Find where the given text appears and provide that cell's center as (x, y) coordinate. 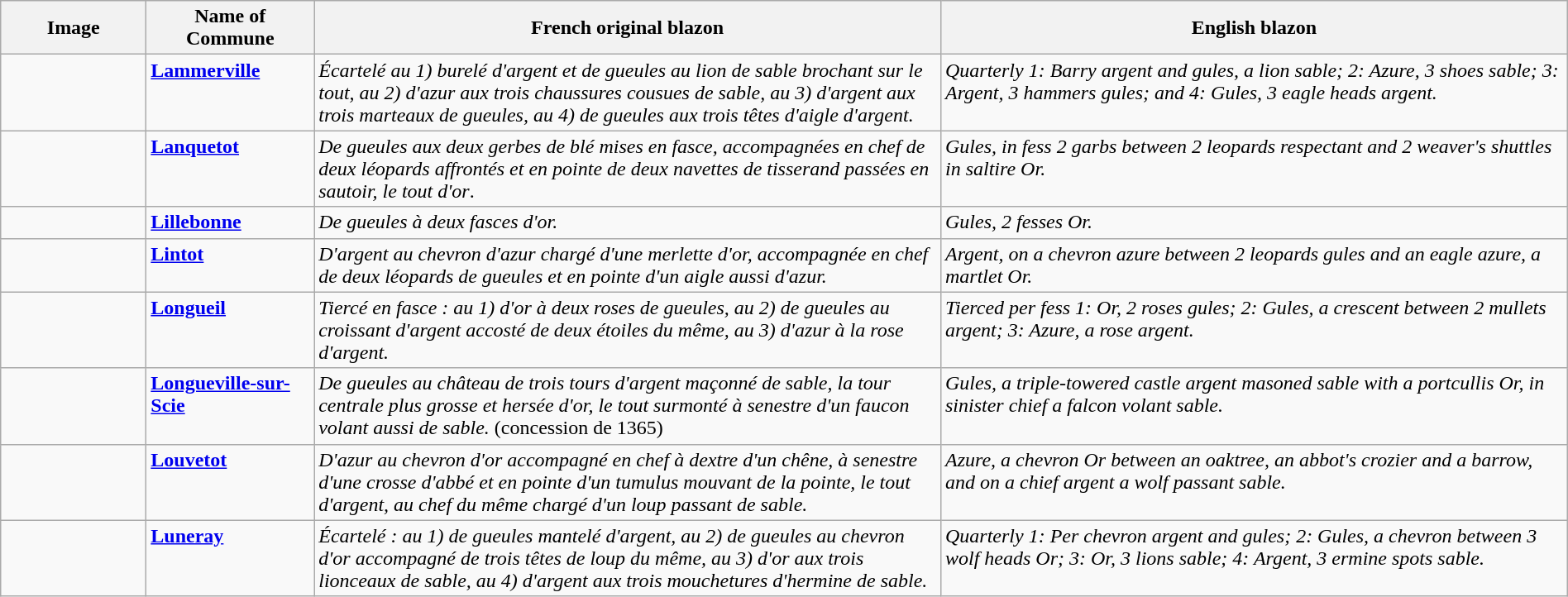
French original blazon (628, 28)
Longueil (230, 330)
Luneray (230, 558)
Azure, a chevron Or between an oaktree, an abbot's crozier and a barrow, and on a chief argent a wolf passant sable. (1254, 482)
Argent, on a chevron azure between 2 leopards gules and an eagle azure, a martlet Or. (1254, 265)
Gules, a triple-towered castle argent masoned sable with a portcullis Or, in sinister chief a falcon volant sable. (1254, 406)
Louvetot (230, 482)
Longueville-sur-Scie (230, 406)
Lanquetot (230, 169)
Quarterly 1: Barry argent and gules, a lion sable; 2: Azure, 3 shoes sable; 3: Argent, 3 hammers gules; and 4: Gules, 3 eagle heads argent. (1254, 93)
De gueules à deux fasces d'or. (628, 222)
Gules, 2 fesses Or. (1254, 222)
Image (74, 28)
Quarterly 1: Per chevron argent and gules; 2: Gules, a chevron between 3 wolf heads Or; 3: Or, 3 lions sable; 4: Argent, 3 ermine spots sable. (1254, 558)
Gules, in fess 2 garbs between 2 leopards respectant and 2 weaver's shuttles in saltire Or. (1254, 169)
English blazon (1254, 28)
Lillebonne (230, 222)
D'argent au chevron d'azur chargé d'une merlette d'or, accompagnée en chef de deux léopards de gueules et en pointe d'un aigle aussi d'azur. (628, 265)
Name of Commune (230, 28)
Lammerville (230, 93)
Tierced per fess 1: Or, 2 roses gules; 2: Gules, a crescent between 2 mullets argent; 3: Azure, a rose argent. (1254, 330)
Lintot (230, 265)
